For the text-containing cell, return its midpoint in [X, Y] coordinate format. 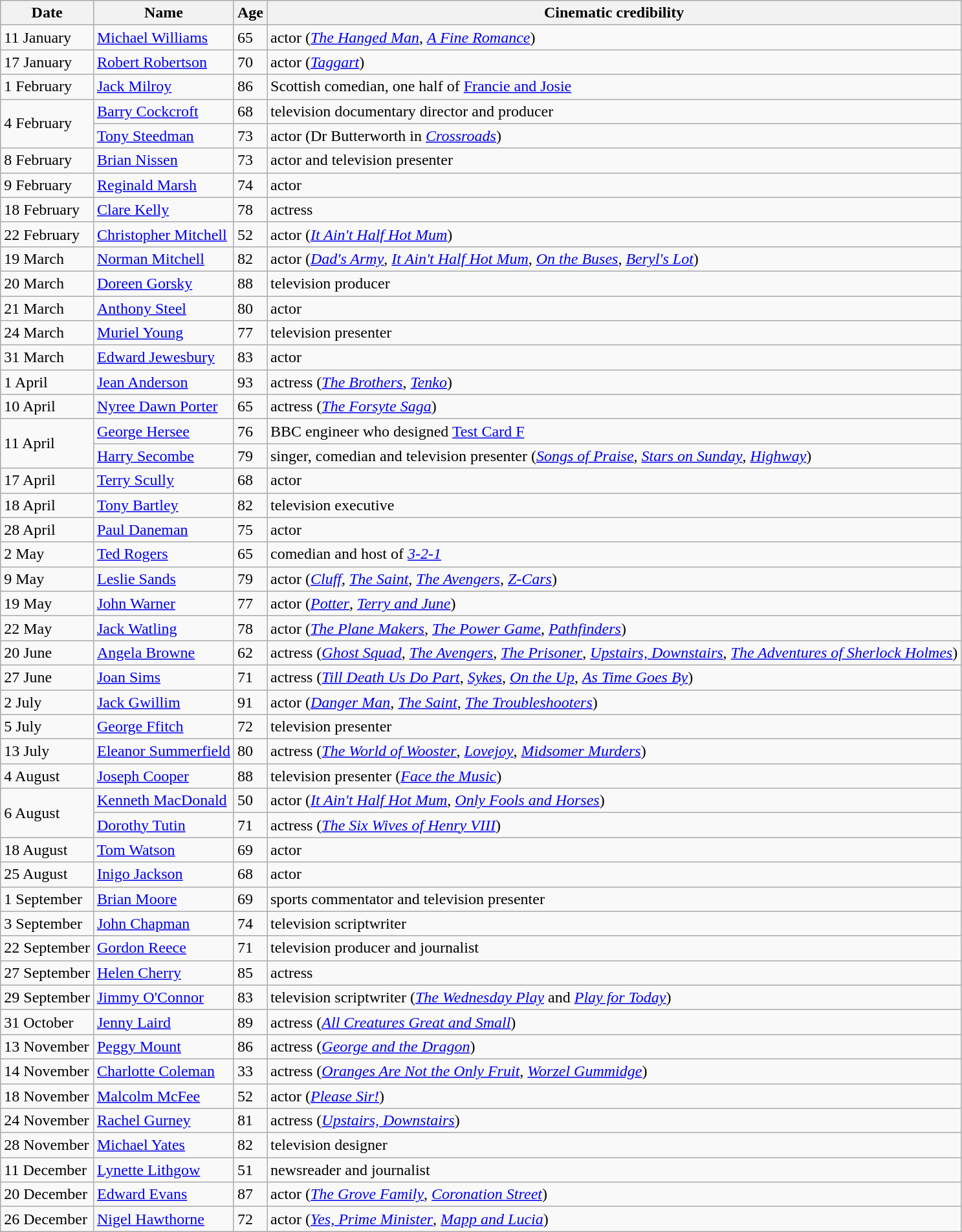
Date [47, 13]
Harry Secombe [163, 456]
18 November [47, 1096]
18 August [47, 850]
actor (The Hanged Man, A Fine Romance) [613, 38]
25 August [47, 874]
Jack Milroy [163, 87]
newsreader and journalist [613, 1170]
actor (Cluff, The Saint, The Avengers, Z-Cars) [613, 579]
Brian Nissen [163, 160]
29 September [47, 997]
Edward Evans [163, 1194]
Paul Daneman [163, 530]
Cinematic credibility [613, 13]
8 February [47, 160]
comedian and host of 3-2-1 [613, 554]
John Warner [163, 603]
actor (Dad's Army, It Ain't Half Hot Mum, On the Buses, Beryl's Lot) [613, 259]
14 November [47, 1071]
Muriel Young [163, 333]
Nyree Dawn Porter [163, 407]
5 July [47, 727]
George Hersee [163, 431]
Michael Yates [163, 1145]
19 March [47, 259]
24 March [47, 333]
actress (Till Death Us Do Part, Sykes, On the Up, As Time Goes By) [613, 677]
10 April [47, 407]
Joan Sims [163, 677]
Michael Williams [163, 38]
Jack Watling [163, 628]
2 May [47, 554]
actor (Please Sir!) [613, 1096]
actress (Ghost Squad, The Avengers, The Prisoner, Upstairs, Downstairs, The Adventures of Sherlock Holmes) [613, 653]
22 September [47, 948]
75 [250, 530]
Ted Rogers [163, 554]
4 February [47, 124]
28 November [47, 1145]
70 [250, 62]
Barry Cockcroft [163, 111]
1 February [47, 87]
Christopher Mitchell [163, 234]
actress (Oranges Are Not the Only Fruit, Worzel Gummidge) [613, 1071]
50 [250, 801]
Reginald Marsh [163, 185]
13 July [47, 751]
Joseph Cooper [163, 776]
Tony Steedman [163, 136]
18 April [47, 505]
Anthony Steel [163, 308]
93 [250, 382]
76 [250, 431]
81 [250, 1121]
9 May [47, 579]
actor (Yes, Prime Minister, Mapp and Lucia) [613, 1219]
Malcolm McFee [163, 1096]
17 April [47, 481]
actor and television presenter [613, 160]
television executive [613, 505]
television designer [613, 1145]
Angela Browne [163, 653]
Peggy Mount [163, 1046]
2 July [47, 702]
51 [250, 1170]
85 [250, 973]
actress (George and the Dragon) [613, 1046]
87 [250, 1194]
31 October [47, 1022]
Age [250, 13]
11 December [47, 1170]
19 May [47, 603]
17 January [47, 62]
Eleanor Summerfield [163, 751]
91 [250, 702]
Rachel Gurney [163, 1121]
actor (Taggart) [613, 62]
1 September [47, 899]
33 [250, 1071]
11 April [47, 444]
27 September [47, 973]
actor (The Plane Makers, The Power Game, Pathfinders) [613, 628]
actor (Danger Man, The Saint, The Troubleshooters) [613, 702]
actress (The World of Wooster, Lovejoy, Midsomer Murders) [613, 751]
television producer [613, 283]
Jack Gwillim [163, 702]
20 June [47, 653]
31 March [47, 358]
Tom Watson [163, 850]
24 November [47, 1121]
actress (Upstairs, Downstairs) [613, 1121]
20 March [47, 283]
Leslie Sands [163, 579]
18 February [47, 210]
Gordon Reece [163, 948]
Scottish comedian, one half of Francie and Josie [613, 87]
Inigo Jackson [163, 874]
Tony Bartley [163, 505]
BBC engineer who designed Test Card F [613, 431]
Norman Mitchell [163, 259]
Robert Robertson [163, 62]
Brian Moore [163, 899]
3 September [47, 924]
89 [250, 1022]
Helen Cherry [163, 973]
actress (The Brothers, Tenko) [613, 382]
actor (Potter, Terry and June) [613, 603]
22 February [47, 234]
Kenneth MacDonald [163, 801]
television documentary director and producer [613, 111]
4 August [47, 776]
television scriptwriter [613, 924]
actor (The Grove Family, Coronation Street) [613, 1194]
George Ffitch [163, 727]
television producer and journalist [613, 948]
actress (The Six Wives of Henry VIII) [613, 825]
sports commentator and television presenter [613, 899]
John Chapman [163, 924]
1 April [47, 382]
13 November [47, 1046]
actress (The Forsyte Saga) [613, 407]
28 April [47, 530]
Clare Kelly [163, 210]
singer, comedian and television presenter (Songs of Praise, Stars on Sunday, Highway) [613, 456]
actor (It Ain't Half Hot Mum) [613, 234]
Jean Anderson [163, 382]
27 June [47, 677]
actor (Dr Butterworth in Crossroads) [613, 136]
television presenter (Face the Music) [613, 776]
Charlotte Coleman [163, 1071]
Jenny Laird [163, 1022]
Edward Jewesbury [163, 358]
actress (All Creatures Great and Small) [613, 1022]
9 February [47, 185]
Nigel Hawthorne [163, 1219]
22 May [47, 628]
21 March [47, 308]
Name [163, 13]
20 December [47, 1194]
Jimmy O'Connor [163, 997]
26 December [47, 1219]
actor (It Ain't Half Hot Mum, Only Fools and Horses) [613, 801]
11 January [47, 38]
Doreen Gorsky [163, 283]
Dorothy Tutin [163, 825]
television scriptwriter (The Wednesday Play and Play for Today) [613, 997]
6 August [47, 813]
62 [250, 653]
Terry Scully [163, 481]
Lynette Lithgow [163, 1170]
